Find where the given text appears and provide that cell's center as [x, y] coordinate. 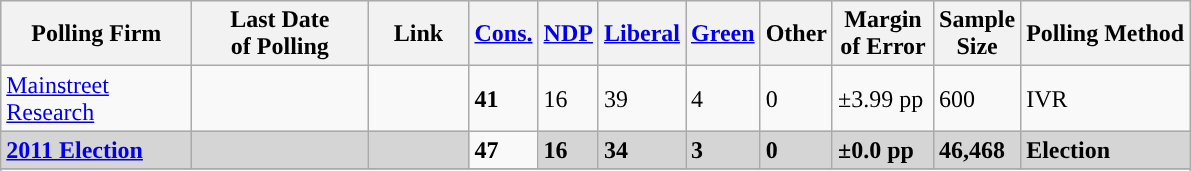
600 [978, 98]
NDP [568, 34]
Polling Method [1106, 34]
±0.0 pp [882, 150]
Last Dateof Polling [280, 34]
4 [724, 98]
Marginof Error [882, 34]
47 [504, 150]
SampleSize [978, 34]
39 [642, 98]
Election [1106, 150]
34 [642, 150]
Green [724, 34]
±3.99 pp [882, 98]
Cons. [504, 34]
Other [796, 34]
Polling Firm [96, 34]
2011 Election [96, 150]
46,468 [978, 150]
IVR [1106, 98]
41 [504, 98]
3 [724, 150]
Link [418, 34]
Mainstreet Research [96, 98]
Liberal [642, 34]
